For the text-containing cell, return its midpoint in [X, Y] coordinate format. 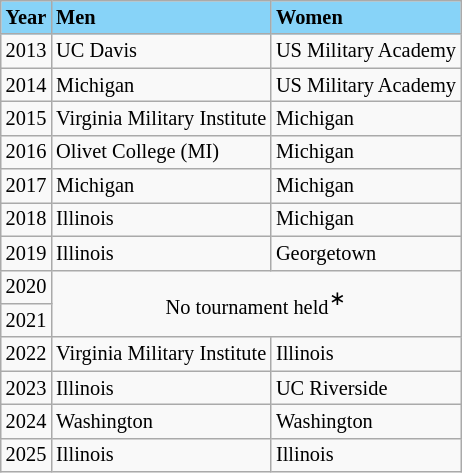
2019 [26, 253]
Olivet College (MI) [161, 152]
2014 [26, 85]
Year [26, 17]
2016 [26, 152]
Men [161, 17]
2024 [26, 421]
2017 [26, 186]
2025 [26, 455]
2015 [26, 118]
No tournament held∗ [256, 304]
UC Davis [161, 51]
2023 [26, 388]
2020 [26, 287]
2021 [26, 320]
2013 [26, 51]
2022 [26, 354]
UC Riverside [366, 388]
2018 [26, 219]
Georgetown [366, 253]
Women [366, 17]
